Capture the cell that displays the provided text and extract its (X, Y) central coordinate. 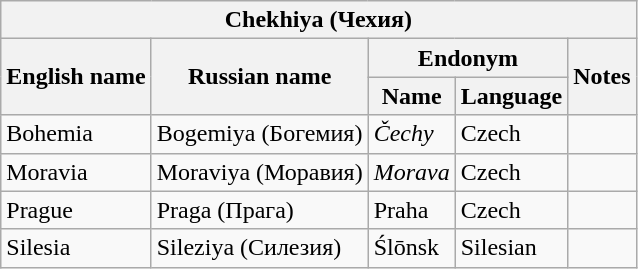
Endonym (468, 58)
Silesian (511, 248)
Praga (Прага) (260, 210)
Praha (412, 210)
Moravia (76, 172)
Chekhiya (Чехия) (318, 20)
Čechy (412, 134)
Language (511, 96)
Bogemiya (Богемия) (260, 134)
Silesia (76, 248)
Sileziya (Силезия) (260, 248)
Moraviya (Моравия) (260, 172)
Prague (76, 210)
Name (412, 96)
English name (76, 77)
Bohemia (76, 134)
Notes (602, 77)
Morava (412, 172)
Russian name (260, 77)
Ślōnsk (412, 248)
